Pinpoint the cell where the given text exists, returning its [X, Y] midpoint coordinate. 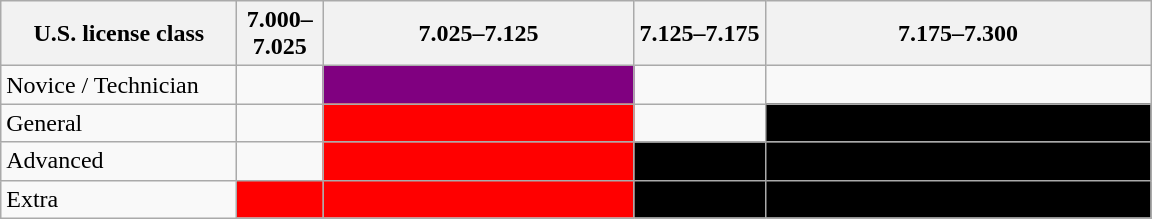
Novice / Technician [119, 85]
7.125–7.175 [700, 34]
7.025–7.125 [478, 34]
Advanced [119, 161]
General [119, 123]
7.000–7.025 [280, 34]
U.S. license class [119, 34]
Extra [119, 199]
7.175–7.300 [958, 34]
